From the cell containing the given text, extract its center point as (x, y) coordinate. 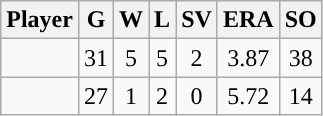
38 (300, 58)
W (132, 20)
SO (300, 20)
G (96, 20)
5.72 (248, 96)
3.87 (248, 58)
31 (96, 58)
0 (197, 96)
14 (300, 96)
27 (96, 96)
SV (197, 20)
L (162, 20)
1 (132, 96)
ERA (248, 20)
Player (40, 20)
